Locate the cell with the specified text and output its (X, Y) center coordinate. 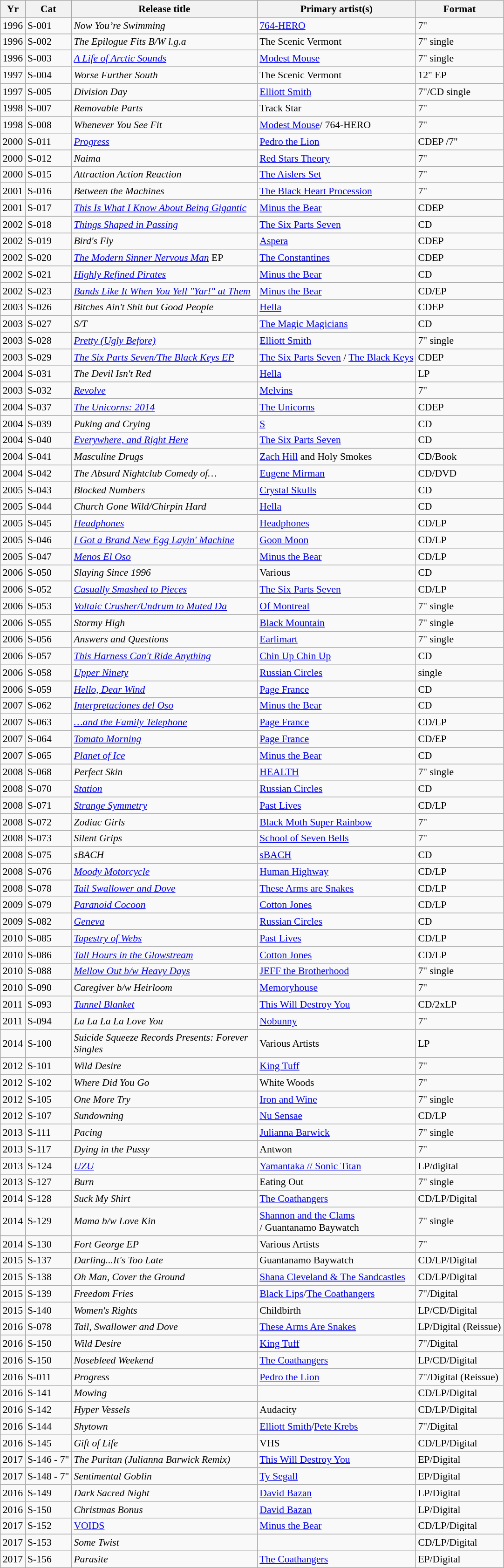
S-100 (48, 1043)
Women's Rights (164, 1310)
Modest Mouse (336, 59)
S-148 - 7" (48, 1477)
S-059 (48, 689)
Attraction Action Reaction (164, 175)
Pacing (164, 1133)
Crystal Skulls (336, 490)
UZU (164, 1166)
764-HERO (336, 26)
The Black Heart Procession (336, 191)
S-046 (48, 540)
The Magic Magicians (336, 324)
S-050 (48, 573)
Memoryhouse (336, 988)
Yamantaka // Sonic Titan (336, 1166)
S-005 (48, 92)
S-063 (48, 723)
S-001 (48, 26)
S-142 (48, 1410)
Elliott Smith/Pete Krebs (336, 1427)
Fort George EP (164, 1244)
Primary artist(s) (336, 9)
S-082 (48, 922)
S-156 (48, 1560)
Strange Symmetry (164, 805)
S-070 (48, 789)
S-101 (48, 1066)
S-043 (48, 490)
Cat (48, 9)
S-064 (48, 739)
Slaying Since 1996 (164, 573)
S-102 (48, 1083)
CD/Book (459, 457)
HEALTH (336, 772)
Tail, Swallower and Dove (164, 1327)
Some Twist (164, 1543)
Tomato Morning (164, 739)
Nu Sensae (336, 1116)
LP/digital (459, 1166)
S-141 (48, 1393)
Track Star (336, 109)
Tunnel Blanket (164, 1005)
The Six Parts Seven/The Black Keys EP (164, 357)
Masculine Drugs (164, 457)
S-016 (48, 191)
Casually Smashed to Pieces (164, 590)
S-124 (48, 1166)
S-146 - 7" (48, 1460)
CD/DVD (459, 474)
S-002 (48, 42)
S-044 (48, 507)
S-072 (48, 822)
Division Day (164, 92)
S-093 (48, 1005)
S (336, 424)
Highly Refined Pirates (164, 274)
S-076 (48, 872)
single (459, 673)
S-056 (48, 640)
S-017 (48, 208)
LP/Digital (Reissue) (459, 1327)
Shannon and the Clams/ Guantanamo Baywatch (336, 1221)
S-075 (48, 855)
CDEP /7" (459, 142)
A Life of Arctic Sounds (164, 59)
Ty Segall (336, 1477)
VHS (336, 1443)
Revolve (164, 391)
7"/Digital (Reissue) (459, 1377)
S-137 (48, 1261)
Mellow Out b/w Heavy Days (164, 971)
S-152 (48, 1526)
The Absurd Nightclub Comedy of… (164, 474)
The Constantines (336, 258)
Darling...It's Too Late (164, 1261)
S-018 (48, 225)
Blocked Numbers (164, 490)
S-012 (48, 158)
Removable Parts (164, 109)
Nobunny (336, 1021)
Chin Up Chin Up (336, 656)
S-088 (48, 971)
S-149 (48, 1493)
S-153 (48, 1543)
Melvins (336, 391)
S/T (164, 324)
The Epilogue Fits B/W l.g.a (164, 42)
Perfect Skin (164, 772)
Hello, Dear Wind (164, 689)
S-068 (48, 772)
Zach Hill and Holy Smokes (336, 457)
Mowing (164, 1393)
Stormy High (164, 623)
Whenever You See Fit (164, 125)
Church Gone Wild/Chirpin Hard (164, 507)
S-105 (48, 1099)
S-004 (48, 75)
Moody Motorcycle (164, 872)
S-090 (48, 988)
S-086 (48, 955)
S-057 (48, 656)
S-073 (48, 839)
S-028 (48, 341)
S-058 (48, 673)
S-045 (48, 524)
S-019 (48, 241)
S-021 (48, 274)
Paranoid Cocoon (164, 905)
Antwon (336, 1149)
The Modern Sinner Nervous Man EP (164, 258)
Guantanamo Baywatch (336, 1261)
Format (459, 9)
Freedom Fries (164, 1294)
The Unicorns (336, 407)
S-023 (48, 291)
Nosebleed Weekend (164, 1360)
S-144 (48, 1427)
S-085 (48, 938)
VOIDS (164, 1526)
Of Montreal (336, 607)
Bird's Fly (164, 241)
CD/2xLP (459, 1005)
Audacity (336, 1410)
Geneva (164, 922)
S-111 (48, 1133)
S-027 (48, 324)
Suck My Shirt (164, 1199)
Interpretaciones del Oso (164, 706)
Menos El Oso (164, 557)
S-029 (48, 357)
S-015 (48, 175)
Dying in the Pussy (164, 1149)
The Puritan (Julianna Barwick Remix) (164, 1460)
S-140 (48, 1310)
S-117 (48, 1149)
Christmas Bonus (164, 1510)
Upper Ninety (164, 673)
Earlimart (336, 640)
School of Seven Bells (336, 839)
Dark Sacred Night (164, 1493)
Shana Cleveland & The Sandcastles (336, 1277)
This Harness Can't Ride Anything (164, 656)
Things Shaped in Passing (164, 225)
Black Mountain (336, 623)
Shytown (164, 1427)
Red Stars Theory (336, 158)
S-129 (48, 1221)
Yr (13, 9)
Tail Swallower and Dove (164, 888)
Black Lips/The Coathangers (336, 1294)
S-130 (48, 1244)
Eating Out (336, 1182)
Goon Moon (336, 540)
Modest Mouse/ 764-HERO (336, 125)
Suicide Squeeze Records Presents: Forever Singles (164, 1043)
Aspera (336, 241)
Childbirth (336, 1310)
Naima (164, 158)
Various (336, 573)
S-039 (48, 424)
S-020 (48, 258)
S-032 (48, 391)
Mama b/w Love Kin (164, 1221)
7"/CD single (459, 92)
Worse Further South (164, 75)
One More Try (164, 1099)
Pretty (Ugly Before) (164, 341)
Planet of Ice (164, 756)
12" EP (459, 75)
Release title (164, 9)
Bands Like It When You Yell "Yar!" at Them (164, 291)
The Unicorns: 2014 (164, 407)
Iron and Wine (336, 1099)
Everywhere, and Right Here (164, 440)
S-007 (48, 109)
White Woods (336, 1083)
Tapestry of Webs (164, 938)
Puking and Crying (164, 424)
…and the Family Telephone (164, 723)
Parasite (164, 1560)
Voltaic Crusher/Undrum to Muted Da (164, 607)
I Got a Brand New Egg Layin' Machine (164, 540)
S-052 (48, 590)
S-145 (48, 1443)
Now You’re Swimming (164, 26)
The Aislers Set (336, 175)
Gift of Life (164, 1443)
S-094 (48, 1021)
S-037 (48, 407)
Tall Hours in the Glowstream (164, 955)
S-055 (48, 623)
S-031 (48, 374)
This Is What I Know About Being Gigantic (164, 208)
Between the Machines (164, 191)
Zodiac Girls (164, 822)
Where Did You Go (164, 1083)
S-065 (48, 756)
Bitches Ain't Shit but Good People (164, 307)
Eugene Mirman (336, 474)
Black Moth Super Rainbow (336, 822)
Julianna Barwick (336, 1133)
Oh Man, Cover the Ground (164, 1277)
Burn (164, 1182)
S-047 (48, 557)
S-071 (48, 805)
Human Highway (336, 872)
La La La La Love You (164, 1021)
The Devil Isn't Red (164, 374)
S-139 (48, 1294)
S-062 (48, 706)
JEFF the Brotherhood (336, 971)
S-053 (48, 607)
S-026 (48, 307)
These Arms are Snakes (336, 888)
Caregiver b/w Heirloom (164, 988)
Sundowning (164, 1116)
Station (164, 789)
S-127 (48, 1182)
S-128 (48, 1199)
S-003 (48, 59)
Silent Grips (164, 839)
Sentimental Goblin (164, 1477)
S-107 (48, 1116)
S-041 (48, 457)
S-008 (48, 125)
The Six Parts Seven / The Black Keys (336, 357)
These Arms Are Snakes (336, 1327)
Hyper Vessels (164, 1410)
S-079 (48, 905)
S-138 (48, 1277)
Answers and Questions (164, 640)
S-040 (48, 440)
S-042 (48, 474)
